From the cell containing the given text, extract its center point as [X, Y] coordinate. 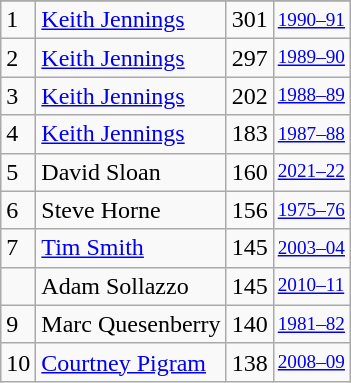
1975–76 [311, 210]
1987–88 [311, 134]
6 [18, 210]
5 [18, 172]
2010–11 [311, 286]
10 [18, 362]
4 [18, 134]
Tim Smith [131, 248]
9 [18, 324]
Courtney Pigram [131, 362]
2003–04 [311, 248]
183 [250, 134]
1990–91 [311, 20]
156 [250, 210]
David Sloan [131, 172]
1988–89 [311, 96]
1981–82 [311, 324]
Steve Horne [131, 210]
140 [250, 324]
Marc Quesenberry [131, 324]
1989–90 [311, 58]
2 [18, 58]
Adam Sollazzo [131, 286]
297 [250, 58]
301 [250, 20]
160 [250, 172]
2008–09 [311, 362]
202 [250, 96]
1 [18, 20]
2021–22 [311, 172]
3 [18, 96]
138 [250, 362]
7 [18, 248]
